Search for the cell housing the specified text and yield its (X, Y) center coordinate. 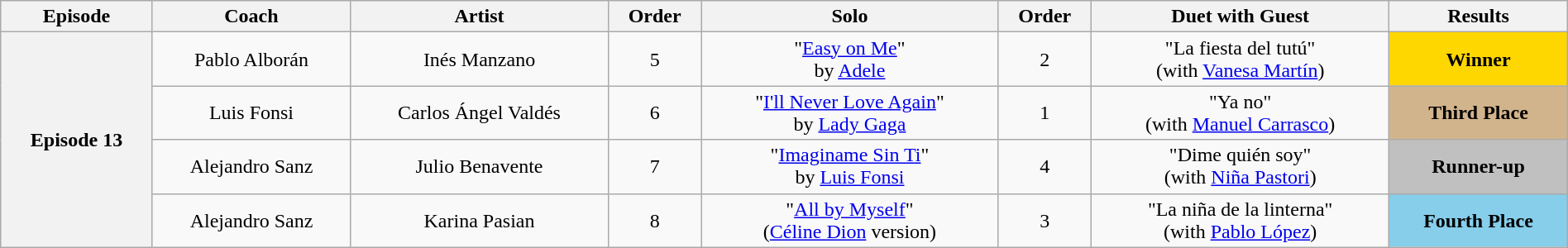
3 (1045, 220)
8 (654, 220)
Third Place (1479, 112)
"Easy on Me"by Adele (850, 60)
Episode (77, 17)
Luis Fonsi (251, 112)
"All by Myself"(Céline Dion version) (850, 220)
"Dime quién soy"(with Niña Pastori) (1241, 167)
"I'll Never Love Again"by Lady Gaga (850, 112)
Julio Benavente (480, 167)
Runner-up (1479, 167)
Carlos Ángel Valdés (480, 112)
"La niña de la linterna"(with Pablo López) (1241, 220)
2 (1045, 60)
Karina Pasian (480, 220)
6 (654, 112)
"Ya no"(with Manuel Carrasco) (1241, 112)
Pablo Alborán (251, 60)
"La fiesta del tutú"(with Vanesa Martín) (1241, 60)
Inés Manzano (480, 60)
Fourth Place (1479, 220)
Solo (850, 17)
1 (1045, 112)
Results (1479, 17)
4 (1045, 167)
Coach (251, 17)
Artist (480, 17)
Duet with Guest (1241, 17)
Winner (1479, 60)
"Imaginame Sin Ti"by Luis Fonsi (850, 167)
7 (654, 167)
5 (654, 60)
Episode 13 (77, 140)
